Pinpoint the cell where the given text exists, returning its (x, y) midpoint coordinate. 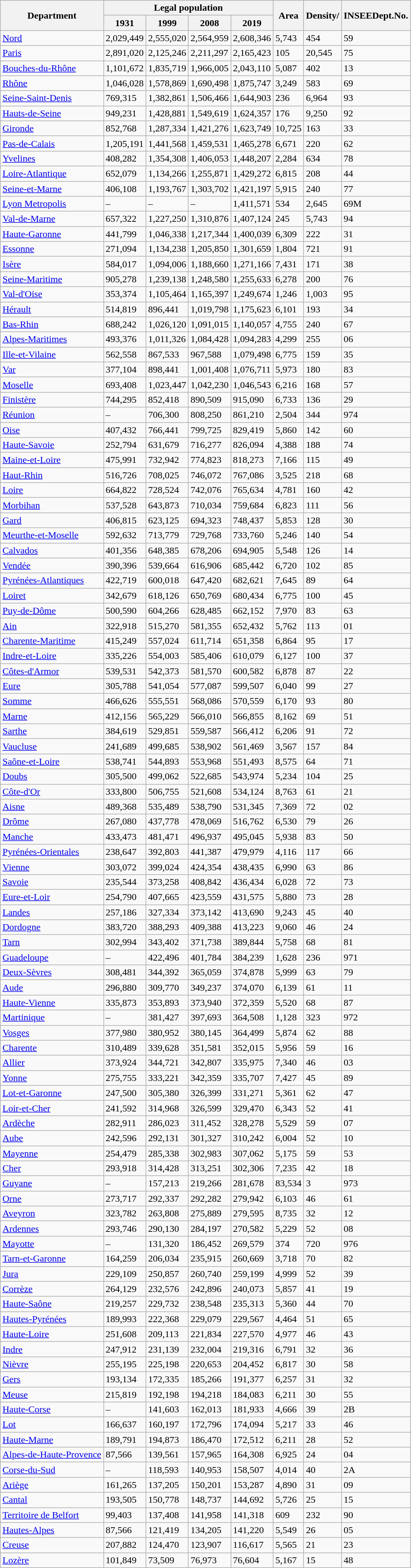
4,014 (289, 1470)
7,427 (289, 1078)
185,266 (209, 1379)
5,853 (289, 520)
Bas-Rhin (52, 324)
3,249 (289, 83)
406,815 (124, 520)
1,217,344 (209, 234)
1,246 (289, 294)
2A (376, 1470)
542,373 (167, 671)
616,906 (209, 565)
4,755 (289, 324)
1,624,357 (252, 113)
1,042,230 (209, 384)
94 (376, 219)
09 (376, 1485)
6,170 (289, 701)
6,671 (289, 143)
80 (376, 701)
Hauts-de-Seine (52, 113)
6,815 (289, 173)
222 (323, 234)
1,076,711 (252, 369)
161,265 (124, 1485)
Aube (52, 1138)
Val-d'Oise (52, 294)
123,907 (209, 1545)
402 (323, 68)
710,034 (209, 505)
3,567 (289, 746)
5,360 (289, 1304)
290,130 (167, 1229)
16 (376, 1048)
56 (376, 505)
493,376 (124, 339)
Pyrénées-Orientales (52, 852)
389,844 (252, 942)
9,250 (323, 113)
3,525 (289, 475)
245 (289, 219)
648,385 (167, 550)
1,011,326 (167, 339)
651,358 (252, 641)
8,735 (289, 1214)
4,666 (289, 1410)
305,788 (124, 686)
Hautes-Alpes (52, 1530)
150,201 (209, 1485)
6,309 (289, 234)
38 (376, 264)
534 (289, 204)
134,205 (209, 1530)
1,382,861 (167, 98)
Guadeloupe (52, 957)
189,993 (124, 1319)
85 (376, 565)
543,974 (252, 776)
2,645 (323, 204)
67 (376, 324)
6,028 (289, 882)
861,210 (252, 415)
247,912 (124, 1349)
Lyon Metropolis (52, 204)
Vosges (52, 1033)
35 (376, 354)
412,156 (124, 716)
7,340 (289, 1063)
Haute-Vienne (52, 1003)
6,791 (289, 1349)
2,125,246 (167, 53)
1,354,308 (167, 158)
662,152 (252, 611)
Vendée (52, 565)
746,072 (209, 475)
581,355 (209, 626)
5,956 (289, 1048)
Guyane (52, 1184)
1,003 (323, 294)
539,531 (124, 671)
1,128 (289, 1018)
898,441 (167, 369)
538,902 (209, 746)
628,485 (209, 611)
207,882 (124, 1545)
Cantal (52, 1500)
49 (376, 460)
20,545 (323, 53)
99 (323, 686)
2019 (252, 23)
03 (376, 1063)
971 (376, 957)
Doubs (52, 776)
Ain (52, 626)
172,512 (252, 1440)
1,023,447 (167, 384)
220,653 (209, 1364)
50 (376, 837)
118,593 (167, 1470)
6,720 (289, 565)
Alpes-de-Haute-Provence (52, 1455)
766,441 (167, 430)
55 (376, 1394)
Martinique (52, 1018)
126 (323, 550)
1,506,466 (209, 98)
333,800 (124, 792)
344,392 (167, 972)
164,259 (124, 1259)
2008 (209, 23)
27 (376, 686)
408,842 (209, 882)
Ariège (52, 1485)
374,878 (252, 972)
721 (323, 249)
Yonne (52, 1078)
631,679 (167, 445)
252,794 (124, 445)
1,875,747 (252, 83)
267,080 (124, 822)
Lozère (52, 1560)
335,707 (252, 1078)
6,101 (289, 309)
371,738 (209, 942)
270,582 (252, 1229)
48 (376, 1560)
6,964 (323, 98)
335,873 (124, 1003)
652,432 (252, 626)
2,029,449 (124, 38)
05 (376, 1530)
407,665 (167, 897)
259,199 (252, 1274)
496,937 (209, 837)
537,528 (124, 505)
377,980 (124, 1033)
158,507 (252, 1470)
829,419 (252, 430)
168 (323, 384)
Deux-Sèvres (52, 972)
401,784 (209, 957)
6,139 (289, 988)
229,079 (209, 1319)
441,387 (209, 852)
7,431 (289, 264)
905,278 (124, 279)
538,790 (209, 807)
1,549,619 (209, 113)
301,327 (209, 1138)
309,770 (167, 988)
238,647 (124, 852)
296,880 (124, 988)
5,860 (289, 430)
759,684 (252, 505)
577,087 (209, 686)
Indre-et-Loire (52, 656)
342,807 (209, 1063)
1931 (124, 23)
1,249,674 (252, 294)
141,603 (167, 1410)
157 (323, 746)
18 (376, 1168)
Côte-d'Or (52, 792)
516,762 (252, 822)
852,418 (167, 400)
65 (376, 1319)
8,575 (289, 761)
592,632 (124, 535)
1,205,191 (124, 143)
1,094,283 (252, 339)
Haute-Loire (52, 1334)
136 (323, 400)
767,086 (252, 475)
Tarn (52, 942)
1,101,672 (124, 68)
585,406 (209, 656)
76 (376, 279)
279,942 (252, 1199)
Loiret (52, 596)
Vaucluse (52, 746)
422,496 (167, 957)
604,266 (167, 611)
193 (323, 309)
623,125 (167, 520)
1,091,015 (209, 324)
302,983 (209, 1153)
Loir-et-Cher (52, 1108)
5,762 (289, 626)
364,508 (252, 1018)
181,933 (252, 1410)
539,664 (167, 565)
499,062 (167, 776)
408,282 (124, 158)
Pyrénées-Atlantiques (52, 580)
Ille-et-Vilaine (52, 354)
275,889 (209, 1214)
219,266 (209, 1184)
Territoire de Belfort (52, 1515)
150,778 (167, 1500)
351,581 (209, 1048)
384,619 (124, 731)
2,564,959 (209, 38)
808,250 (209, 415)
53 (376, 1153)
Maine-et-Loire (52, 460)
1,165,397 (209, 294)
2,284 (289, 158)
6,216 (289, 384)
818,273 (252, 460)
37 (376, 656)
111 (323, 505)
Allier (52, 1063)
285,338 (167, 1153)
390,396 (124, 565)
176 (289, 113)
34 (376, 309)
406,108 (124, 189)
566,010 (209, 716)
157,965 (209, 1455)
310,242 (252, 1138)
221,834 (209, 1334)
388,293 (167, 927)
5,758 (289, 942)
3 (323, 1184)
495,045 (252, 837)
Rhône (52, 83)
682,621 (252, 580)
344 (323, 415)
535,489 (167, 807)
Haute-Saône (52, 1304)
1,301,659 (252, 249)
250,857 (167, 1274)
374,070 (252, 988)
521,608 (209, 792)
172,796 (209, 1425)
1,255,633 (252, 279)
720 (323, 1244)
310,489 (124, 1048)
599,507 (252, 686)
Val-de-Marne (52, 219)
153,287 (252, 1485)
949,231 (124, 113)
4,464 (289, 1319)
344,721 (167, 1063)
273,717 (124, 1199)
555,551 (167, 701)
292,282 (209, 1199)
160 (323, 490)
Alpes-Maritimes (52, 339)
343,402 (167, 942)
713,779 (167, 535)
5,726 (289, 1500)
Manche (52, 837)
10,725 (289, 128)
269,579 (252, 1244)
192,198 (167, 1394)
342,359 (209, 1078)
335,975 (252, 1063)
Tarn-et-Garonne (52, 1259)
1,411,571 (252, 204)
141,958 (209, 1515)
184,083 (252, 1394)
424,354 (209, 867)
373,924 (124, 1063)
5,167 (289, 1560)
380,145 (209, 1033)
Seine-et-Marne (52, 189)
Meurthe-et-Moselle (52, 535)
365,059 (209, 972)
311,452 (209, 1123)
499,685 (167, 746)
Mayotte (52, 1244)
1,205,850 (209, 249)
194,218 (209, 1394)
534,124 (252, 792)
5,880 (289, 897)
08 (376, 1229)
Hautes-Pyrénées (52, 1319)
Pas-de-Calais (52, 143)
706,300 (167, 415)
1,578,869 (167, 83)
218 (323, 475)
75 (376, 53)
333,221 (167, 1078)
Orne (52, 1199)
5,938 (289, 837)
215,819 (124, 1394)
07 (376, 1123)
66 (376, 852)
4,299 (289, 339)
516,726 (124, 475)
Ardèche (52, 1123)
561,469 (252, 746)
5,520 (289, 1003)
Haut-Rhin (52, 475)
6,733 (289, 400)
84 (376, 746)
437,778 (167, 822)
974 (376, 415)
141,318 (252, 1515)
208 (323, 173)
238,548 (209, 1304)
915,090 (252, 400)
Seine-Maritime (52, 279)
600,018 (167, 580)
1,465,278 (252, 143)
Nord (52, 38)
104 (323, 776)
242,596 (124, 1138)
188 (323, 445)
506,755 (167, 792)
Gironde (52, 128)
229,732 (167, 1304)
529,851 (167, 731)
1,227,250 (167, 219)
1,690,498 (209, 83)
352,015 (252, 1048)
186,470 (209, 1440)
232,576 (167, 1289)
680,434 (252, 596)
583 (323, 83)
2,504 (289, 415)
6,206 (289, 731)
688,242 (124, 324)
551,493 (252, 761)
6,278 (289, 279)
78 (376, 158)
144,692 (252, 1500)
Loire-Atlantique (52, 173)
6,127 (289, 656)
852,768 (124, 128)
303,072 (124, 867)
657,322 (124, 219)
976 (376, 1244)
01 (376, 626)
1,001,408 (209, 369)
Lot (52, 1425)
349,237 (209, 988)
566,855 (252, 716)
8,162 (289, 716)
Lot-et-Garonne (52, 1093)
514,819 (124, 309)
381,427 (167, 1018)
10 (376, 1138)
Côtes-d'Armor (52, 671)
76,973 (209, 1560)
92 (376, 113)
140 (323, 535)
6,817 (289, 1364)
401,356 (124, 550)
422,719 (124, 580)
83,534 (289, 1184)
Ardennes (52, 1229)
1,026,120 (167, 324)
6,004 (289, 1138)
397,693 (209, 1018)
744,295 (124, 400)
4,999 (289, 1274)
748,437 (252, 520)
209,113 (167, 1334)
353,893 (167, 1003)
06 (376, 339)
1,644,903 (252, 98)
826,094 (252, 445)
5,915 (289, 189)
729,768 (209, 535)
409,388 (209, 927)
Haute-Savoie (52, 445)
643,873 (167, 505)
77 (376, 189)
Dordogne (52, 927)
219,257 (124, 1304)
14 (376, 550)
Mayenne (52, 1153)
117 (323, 852)
Creuse (52, 1545)
251,608 (124, 1334)
172,335 (167, 1379)
Area (289, 15)
1,623,749 (252, 128)
7,166 (289, 460)
353,374 (124, 294)
292,131 (167, 1138)
6,257 (289, 1379)
6,990 (289, 867)
88 (376, 1033)
634 (323, 158)
101,849 (124, 1560)
Cher (52, 1168)
235,915 (209, 1259)
1,046,028 (124, 83)
74 (376, 445)
323 (323, 1018)
1,046,338 (167, 234)
254,479 (124, 1153)
7,970 (289, 611)
157,213 (167, 1184)
22 (376, 671)
1,084,428 (209, 339)
769,315 (124, 98)
765,634 (252, 490)
2,165,423 (252, 53)
383,720 (124, 927)
139,561 (167, 1455)
441,799 (124, 234)
305,380 (167, 1093)
413,223 (252, 927)
5,874 (289, 1033)
308,481 (124, 972)
716,277 (209, 445)
664,822 (124, 490)
1,046,543 (252, 384)
Paris (52, 53)
86 (376, 867)
255,195 (124, 1364)
538,741 (124, 761)
Nièvre (52, 1364)
694,905 (252, 550)
186,452 (209, 1244)
6,925 (289, 1455)
728,524 (167, 490)
Puy-de-Dôme (52, 611)
5,529 (289, 1123)
694,323 (209, 520)
1,019,798 (209, 309)
Isère (52, 264)
323,782 (124, 1214)
204,452 (252, 1364)
5,175 (289, 1153)
Department (52, 15)
6,103 (289, 1199)
260,740 (209, 1274)
293,918 (124, 1168)
557,024 (167, 641)
867,533 (167, 354)
225,198 (167, 1364)
328,278 (252, 1123)
164,308 (252, 1455)
275,755 (124, 1078)
6,823 (289, 505)
247,500 (124, 1093)
47 (376, 1093)
967,588 (209, 354)
1,239,138 (167, 279)
1,310,876 (209, 219)
326,599 (209, 1108)
1,421,276 (209, 128)
Corse-du-Sud (52, 1470)
431,575 (252, 897)
708,025 (167, 475)
609 (289, 1515)
240,073 (252, 1289)
163 (323, 128)
191,377 (252, 1379)
423,559 (209, 897)
454 (323, 38)
5,973 (289, 369)
Yvelines (52, 158)
INSEEDept.No. (376, 15)
99,403 (124, 1515)
115 (323, 460)
554,003 (167, 656)
329,470 (252, 1108)
611,714 (209, 641)
693,408 (124, 384)
307,062 (252, 1153)
160,197 (167, 1425)
Somme (52, 701)
58 (376, 1364)
Gers (52, 1379)
1,287,334 (167, 128)
799,725 (209, 430)
Density/ (323, 15)
570,559 (252, 701)
222,368 (167, 1319)
23 (376, 1545)
335,226 (124, 656)
Essonne (52, 249)
566,412 (252, 731)
600,582 (252, 671)
Meuse (52, 1394)
1999 (167, 23)
Loire (52, 490)
331,271 (252, 1093)
302,306 (252, 1168)
732,942 (167, 460)
Haute-Corse (52, 1410)
284,197 (209, 1229)
Calvados (52, 550)
121,419 (167, 1530)
1,441,568 (167, 143)
194,873 (167, 1440)
Vienne (52, 867)
113 (323, 626)
326,399 (209, 1093)
2,211,297 (209, 53)
17 (376, 641)
7,235 (289, 1168)
4,977 (289, 1334)
271,094 (124, 249)
1,134,238 (167, 249)
373,258 (167, 882)
1,421,197 (252, 189)
6,343 (289, 1108)
327,334 (167, 912)
Aude (52, 988)
610,079 (252, 656)
260,669 (252, 1259)
302,994 (124, 942)
559,587 (209, 731)
896,441 (167, 309)
279,595 (252, 1214)
Haute-Garonne (52, 234)
8,763 (289, 792)
4,781 (289, 490)
438,435 (252, 867)
584,017 (124, 264)
128 (323, 520)
1,448,207 (252, 158)
1,804 (289, 249)
973 (376, 1184)
Corrèze (52, 1289)
174,094 (252, 1425)
2,608,346 (252, 38)
Indre (52, 1349)
43 (376, 1334)
293,746 (124, 1229)
1,193,767 (167, 189)
890,509 (209, 400)
235,544 (124, 882)
Charente-Maritime (52, 641)
Sarthe (52, 731)
1,407,124 (252, 219)
137,205 (167, 1485)
364,499 (252, 1033)
9,243 (289, 912)
6,864 (289, 641)
105 (289, 53)
73,509 (167, 1560)
1,140,057 (252, 324)
650,769 (209, 596)
322,918 (124, 626)
Hérault (52, 309)
71 (376, 761)
81 (376, 942)
774,823 (209, 460)
142 (323, 430)
531,345 (252, 807)
6,040 (289, 686)
227,570 (252, 1334)
2,043,110 (252, 68)
372,359 (252, 1003)
1,094,006 (167, 264)
1,255,871 (209, 173)
2,555,020 (167, 38)
69M (376, 204)
12 (376, 1214)
264,129 (124, 1289)
57 (376, 384)
254,790 (124, 897)
162,013 (209, 1410)
522,685 (209, 776)
314,968 (167, 1108)
2,891,020 (124, 53)
436,434 (252, 882)
189,791 (124, 1440)
241,689 (124, 746)
1,079,498 (252, 354)
54 (376, 535)
581,570 (209, 671)
374 (289, 1244)
479,979 (252, 852)
5,999 (289, 972)
Legal population (188, 8)
148,737 (209, 1500)
1,271,166 (252, 264)
5,234 (289, 776)
407,432 (124, 430)
220 (323, 143)
206,034 (167, 1259)
1,188,660 (209, 264)
255 (323, 339)
678,206 (209, 550)
1,459,531 (209, 143)
647,420 (209, 580)
242,896 (209, 1289)
475,991 (124, 460)
515,270 (167, 626)
171 (323, 264)
241,592 (124, 1108)
Gard (52, 520)
286,023 (167, 1123)
257,186 (124, 912)
Landes (52, 912)
544,893 (167, 761)
305,500 (124, 776)
102 (323, 565)
313,251 (209, 1168)
1,628 (289, 957)
9,060 (289, 927)
384,239 (252, 957)
Charente (52, 1048)
29 (376, 400)
04 (376, 1455)
413,690 (252, 912)
Seine-Saint-Denis (52, 98)
562,558 (124, 354)
377,104 (124, 369)
1,175,623 (252, 309)
5,548 (289, 550)
219,316 (252, 1349)
Drôme (52, 822)
36 (376, 1349)
685,442 (252, 565)
229,109 (124, 1274)
392,803 (167, 852)
292,337 (167, 1199)
116,617 (252, 1545)
342,679 (124, 596)
166,637 (124, 1425)
553,968 (209, 761)
733,760 (252, 535)
541,054 (167, 686)
972 (376, 1018)
380,952 (167, 1033)
131,320 (167, 1244)
618,126 (167, 596)
4,388 (289, 445)
Saône-et-Loire (52, 761)
481,471 (167, 837)
200 (323, 279)
1,428,881 (167, 113)
373,940 (209, 1003)
433,473 (124, 837)
235,313 (252, 1304)
742,076 (209, 490)
Finistère (52, 400)
281,678 (252, 1184)
Moselle (52, 384)
Réunion (52, 415)
5,549 (289, 1530)
124,470 (167, 1545)
Jura (52, 1274)
137,408 (167, 1515)
466,626 (124, 701)
193,134 (124, 1379)
568,086 (209, 701)
5,087 (289, 68)
399,024 (167, 867)
Savoie (52, 882)
7,645 (289, 580)
1,429,272 (252, 173)
6,530 (289, 822)
652,079 (124, 173)
231,139 (167, 1349)
489,368 (124, 807)
4,116 (289, 852)
60 (376, 430)
373,142 (209, 912)
1,105,464 (167, 294)
82 (376, 1259)
4,890 (289, 1485)
5,857 (289, 1289)
180 (323, 369)
1,966,005 (209, 68)
1,303,702 (209, 189)
Eure (52, 686)
2B (376, 1410)
232 (323, 1515)
1,400,039 (252, 234)
5,246 (289, 535)
159 (323, 354)
76,604 (252, 1560)
Bouches-du-Rhône (52, 68)
282,911 (124, 1123)
Eure-et-Loir (52, 897)
3,718 (289, 1259)
1,134,266 (167, 173)
Marne (52, 716)
314,428 (167, 1168)
339,628 (167, 1048)
5,361 (289, 1093)
7,369 (289, 807)
232,004 (209, 1349)
1,248,580 (209, 279)
6,878 (289, 671)
140,953 (209, 1470)
5,565 (289, 1545)
Oise (52, 430)
19 (376, 1289)
5,217 (289, 1425)
1,835,719 (167, 68)
500,590 (124, 611)
478,069 (209, 822)
Var (52, 369)
02 (376, 807)
11 (376, 988)
Aveyron (52, 1214)
Aisne (52, 807)
229,567 (252, 1319)
5,229 (289, 1229)
565,229 (167, 716)
13 (376, 68)
263,808 (167, 1214)
90 (376, 1515)
Haute-Marne (52, 1440)
193,505 (124, 1500)
415,249 (124, 641)
Morbihan (52, 505)
1,406,053 (209, 158)
141,220 (252, 1530)
